Locate the cell with the specified text and output its (x, y) center coordinate. 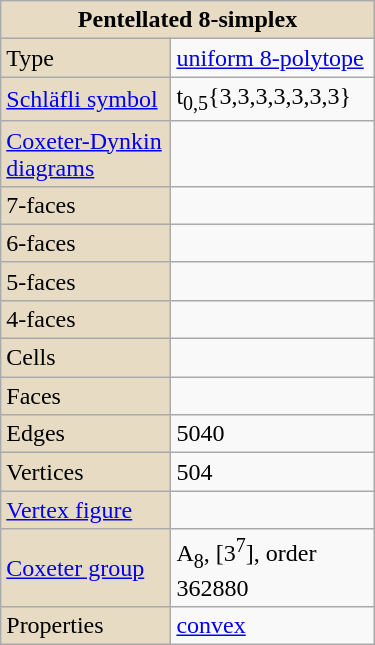
uniform 8-polytope (272, 58)
Type (86, 58)
5040 (272, 434)
A8, [37], order 362880 (272, 568)
Pentellated 8-simplex (188, 20)
Faces (86, 396)
Vertex figure (86, 510)
Edges (86, 434)
Coxeter group (86, 568)
504 (272, 472)
4-faces (86, 319)
Properties (86, 626)
Cells (86, 358)
5-faces (86, 281)
Coxeter-Dynkin diagrams (86, 154)
Vertices (86, 472)
7-faces (86, 205)
6-faces (86, 243)
convex (272, 626)
t0,5{3,3,3,3,3,3,3} (272, 99)
Schläfli symbol (86, 99)
